Find where the given text appears and provide that cell's center as [X, Y] coordinate. 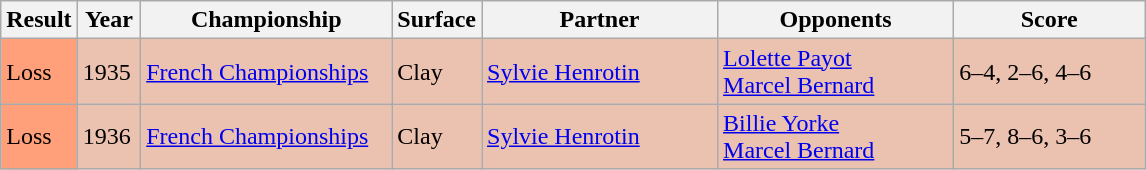
5–7, 8–6, 3–6 [1050, 136]
Score [1050, 20]
Partner [600, 20]
Championship [266, 20]
Surface [437, 20]
1935 [109, 72]
Lolette Payot Marcel Bernard [836, 72]
1936 [109, 136]
Result [39, 20]
Year [109, 20]
Opponents [836, 20]
Billie Yorke Marcel Bernard [836, 136]
6–4, 2–6, 4–6 [1050, 72]
